Provide the (x, y) coordinate of the cell's center where the given text is located.  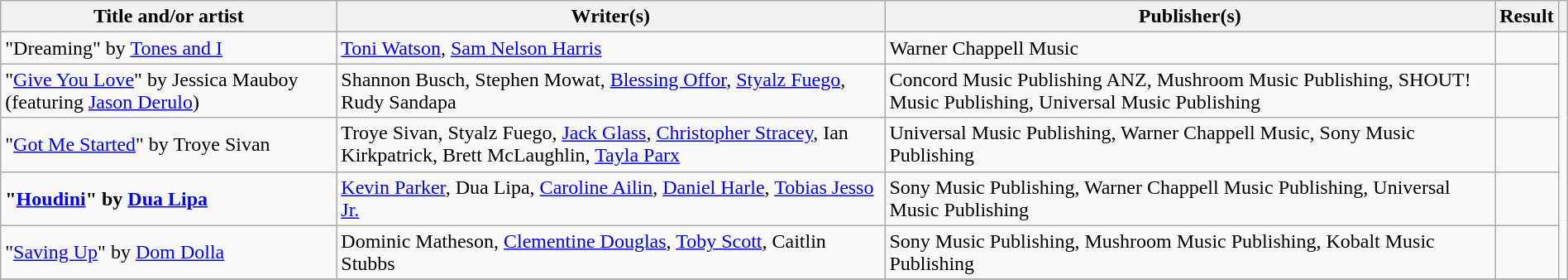
Universal Music Publishing, Warner Chappell Music, Sony Music Publishing (1190, 144)
Warner Chappell Music (1190, 48)
Writer(s) (610, 17)
Shannon Busch, Stephen Mowat, Blessing Offor, Styalz Fuego, Rudy Sandapa (610, 91)
"Saving Up" by Dom Dolla (169, 252)
Troye Sivan, Styalz Fuego, Jack Glass, Christopher Stracey, Ian Kirkpatrick, Brett McLaughlin, Tayla Parx (610, 144)
"Dreaming" by Tones and I (169, 48)
Title and/or artist (169, 17)
Publisher(s) (1190, 17)
"Give You Love" by Jessica Mauboy (featuring Jason Derulo) (169, 91)
Dominic Matheson, Clementine Douglas, Toby Scott, Caitlin Stubbs (610, 252)
Toni Watson, Sam Nelson Harris (610, 48)
Sony Music Publishing, Mushroom Music Publishing, Kobalt Music Publishing (1190, 252)
Sony Music Publishing, Warner Chappell Music Publishing, Universal Music Publishing (1190, 199)
Kevin Parker, Dua Lipa, Caroline Ailin, Daniel Harle, Tobias Jesso Jr. (610, 199)
Concord Music Publishing ANZ, Mushroom Music Publishing, SHOUT! Music Publishing, Universal Music Publishing (1190, 91)
Result (1527, 17)
"Got Me Started" by Troye Sivan (169, 144)
"Houdini" by Dua Lipa (169, 199)
